Pinpoint the cell where the given text exists, returning its [X, Y] midpoint coordinate. 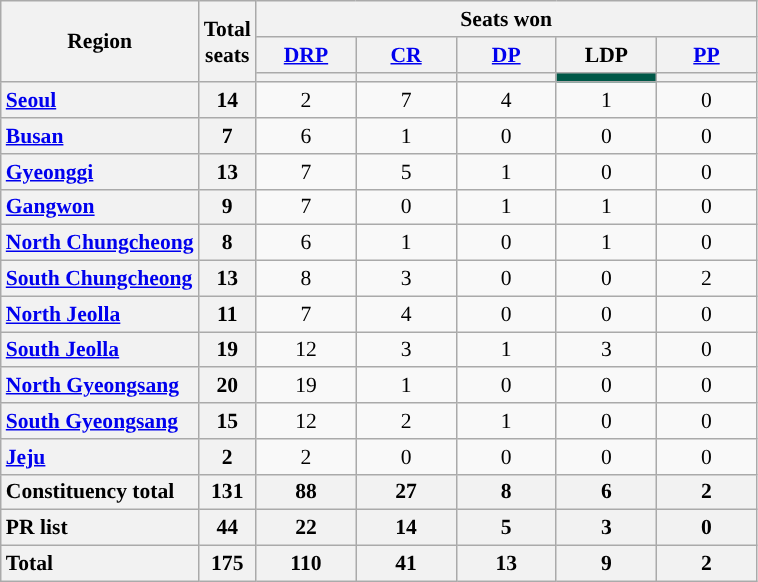
CR [406, 55]
20 [228, 386]
22 [306, 528]
41 [406, 564]
PR list [100, 528]
44 [228, 528]
South Jeolla [100, 350]
Gangwon [100, 207]
North Jeolla [100, 314]
Jeju [100, 457]
DP [506, 55]
110 [306, 564]
88 [306, 492]
LDP [606, 55]
South Chungcheong [100, 279]
Region [100, 42]
Totalseats [228, 42]
Seoul [100, 101]
Gyeonggi [100, 172]
Seats won [506, 19]
175 [228, 564]
PP [706, 55]
North Gyeongsang [100, 386]
11 [228, 314]
North Chungcheong [100, 243]
Constituency total [100, 492]
Total [100, 564]
Busan [100, 136]
South Gyeongsang [100, 421]
DRP [306, 55]
27 [406, 492]
15 [228, 421]
131 [228, 492]
